Detect which cell encompasses the target text, then output its (x, y) center coordinate. 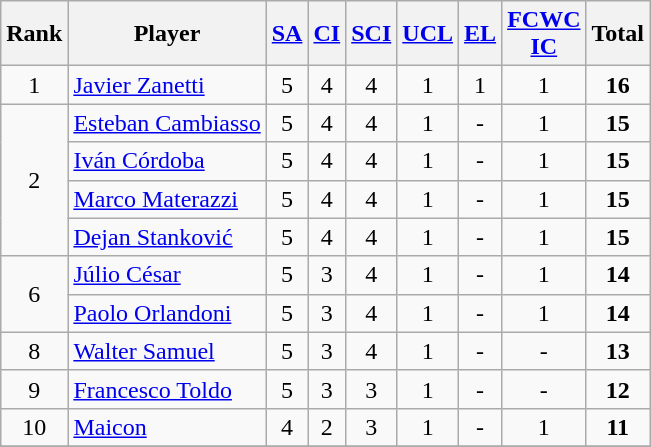
Esteban Cambiasso (167, 123)
CI (327, 34)
Javier Zanetti (167, 85)
11 (618, 427)
16 (618, 85)
Walter Samuel (167, 351)
Player (167, 34)
SCI (372, 34)
Rank (34, 34)
SA (287, 34)
EL (480, 34)
Maicon (167, 427)
13 (618, 351)
Paolo Orlandoni (167, 313)
6 (34, 294)
9 (34, 389)
Francesco Toldo (167, 389)
12 (618, 389)
10 (34, 427)
Dejan Stanković (167, 237)
Júlio César (167, 275)
Total (618, 34)
UCL (428, 34)
Marco Materazzi (167, 199)
Iván Córdoba (167, 161)
FCWC IC (544, 34)
8 (34, 351)
